From the cell containing the given text, extract its center point as (x, y) coordinate. 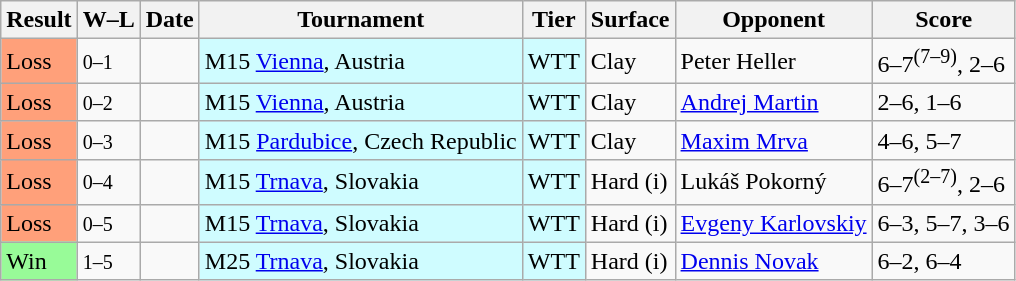
M25 Trnava, Slovakia (360, 261)
0–3 (108, 140)
Tier (554, 20)
Andrej Martin (774, 102)
6–2, 6–4 (944, 261)
Lukáš Pokorný (774, 182)
W–L (108, 20)
Opponent (774, 20)
6–7(7–9), 2–6 (944, 62)
Score (944, 20)
Result (39, 20)
Peter Heller (774, 62)
Win (39, 261)
0–1 (108, 62)
Tournament (360, 20)
Date (170, 20)
Maxim Mrva (774, 140)
1–5 (108, 261)
0–4 (108, 182)
2–6, 1–6 (944, 102)
Evgeny Karlovskiy (774, 223)
0–2 (108, 102)
Dennis Novak (774, 261)
M15 Pardubice, Czech Republic (360, 140)
0–5 (108, 223)
6–3, 5–7, 3–6 (944, 223)
4–6, 5–7 (944, 140)
6–7(2–7), 2–6 (944, 182)
Surface (630, 20)
